Find where the given text appears and provide that cell's center as (x, y) coordinate. 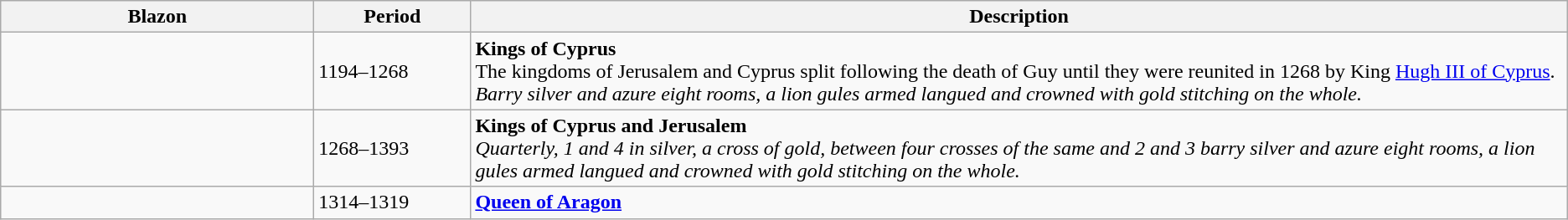
1314–1319 (392, 202)
Queen of Aragon (1019, 202)
1194–1268 (392, 71)
Blazon (157, 17)
1268–1393 (392, 148)
Description (1019, 17)
Period (392, 17)
